Determine the (x, y) coordinate at the center of the cell enclosing the given text.  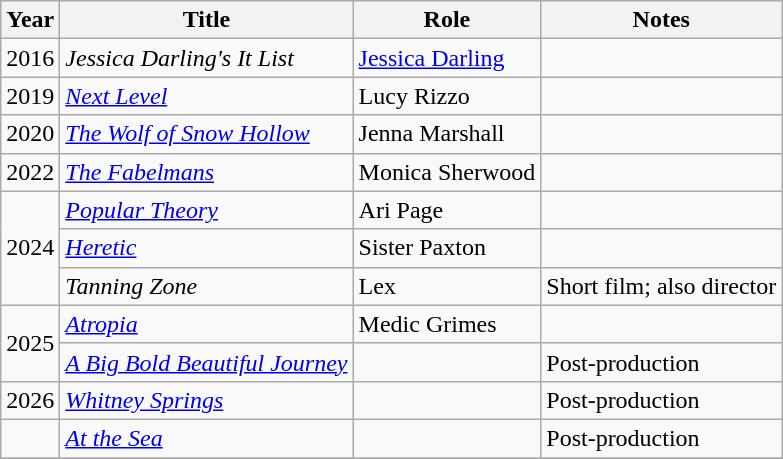
Tanning Zone (206, 286)
At the Sea (206, 438)
The Wolf of Snow Hollow (206, 134)
Short film; also director (662, 286)
Ari Page (447, 210)
A Big Bold Beautiful Journey (206, 362)
2026 (30, 400)
Notes (662, 20)
2019 (30, 96)
Jenna Marshall (447, 134)
Jessica Darling (447, 58)
Title (206, 20)
The Fabelmans (206, 172)
2016 (30, 58)
Role (447, 20)
Lucy Rizzo (447, 96)
2020 (30, 134)
2024 (30, 248)
2022 (30, 172)
2025 (30, 343)
Lex (447, 286)
Heretic (206, 248)
Sister Paxton (447, 248)
Jessica Darling's It List (206, 58)
Year (30, 20)
Medic Grimes (447, 324)
Whitney Springs (206, 400)
Monica Sherwood (447, 172)
Atropia (206, 324)
Next Level (206, 96)
Popular Theory (206, 210)
